For the text-containing cell, return its midpoint in [X, Y] coordinate format. 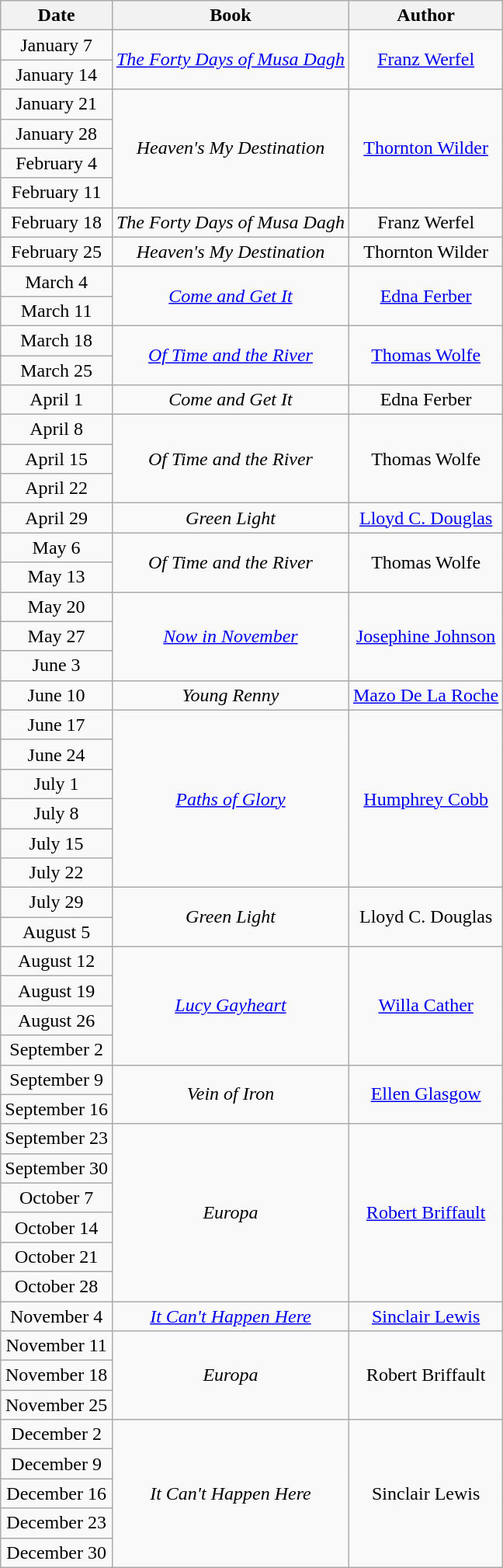
August 5 [57, 932]
April 22 [57, 488]
Mazo De La Roche [425, 695]
July 8 [57, 813]
Author [425, 16]
March 25 [57, 370]
July 15 [57, 843]
September 16 [57, 1109]
January 14 [57, 75]
May 20 [57, 607]
December 23 [57, 1523]
September 2 [57, 1050]
April 29 [57, 518]
March 18 [57, 340]
July 29 [57, 902]
August 26 [57, 1020]
January 28 [57, 134]
April 1 [57, 400]
Paths of Glory [230, 798]
June 3 [57, 666]
Willa Cather [425, 1006]
Book [230, 16]
May 27 [57, 636]
August 19 [57, 991]
July 1 [57, 784]
May 13 [57, 577]
February 4 [57, 163]
June 10 [57, 695]
October 28 [57, 1286]
October 14 [57, 1227]
June 24 [57, 754]
September 23 [57, 1139]
September 9 [57, 1080]
April 8 [57, 429]
January 7 [57, 45]
April 15 [57, 459]
December 9 [57, 1464]
February 18 [57, 222]
Date [57, 16]
March 11 [57, 311]
May 6 [57, 548]
January 21 [57, 104]
September 30 [57, 1168]
November 25 [57, 1405]
Humphrey Cobb [425, 798]
December 16 [57, 1493]
November 4 [57, 1316]
Josephine Johnson [425, 636]
Young Renny [230, 695]
June 17 [57, 725]
July 22 [57, 873]
Now in November [230, 636]
Vein of Iron [230, 1094]
Lucy Gayheart [230, 1006]
August 12 [57, 961]
February 25 [57, 252]
November 18 [57, 1375]
December 2 [57, 1434]
October 7 [57, 1198]
October 21 [57, 1257]
December 30 [57, 1552]
February 11 [57, 193]
November 11 [57, 1346]
March 4 [57, 281]
Ellen Glasgow [425, 1094]
